Return (X, Y) of the center of cell containing provided text 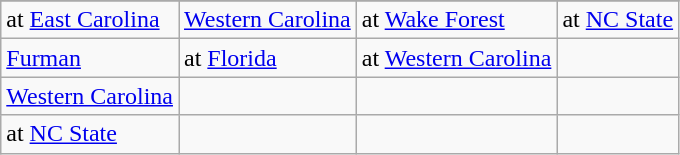
at Wake Forest (456, 20)
at Florida (267, 58)
at Western Carolina (456, 58)
Furman (90, 58)
at East Carolina (90, 20)
